Extract the [x, y] coordinate from the center of the cell holding the provided text.  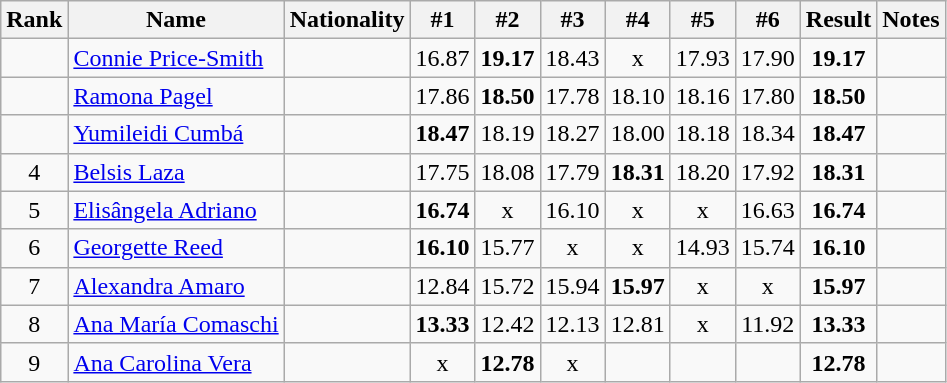
17.80 [768, 96]
17.79 [572, 172]
Result [838, 20]
7 [34, 286]
18.00 [638, 134]
18.27 [572, 134]
16.63 [768, 210]
Yumileidi Cumbá [176, 134]
18.18 [702, 134]
18.08 [508, 172]
17.90 [768, 58]
#5 [702, 20]
18.43 [572, 58]
Elisângela Adriano [176, 210]
17.92 [768, 172]
Ana María Comaschi [176, 324]
15.72 [508, 286]
#6 [768, 20]
#1 [442, 20]
15.94 [572, 286]
8 [34, 324]
17.75 [442, 172]
18.10 [638, 96]
18.20 [702, 172]
9 [34, 362]
12.13 [572, 324]
17.78 [572, 96]
4 [34, 172]
16.87 [442, 58]
Rank [34, 20]
Nationality [347, 20]
Notes [911, 20]
18.16 [702, 96]
Belsis Laza [176, 172]
12.81 [638, 324]
17.93 [702, 58]
#3 [572, 20]
Ana Carolina Vera [176, 362]
14.93 [702, 248]
Georgette Reed [176, 248]
15.74 [768, 248]
Alexandra Amaro [176, 286]
17.86 [442, 96]
5 [34, 210]
Ramona Pagel [176, 96]
15.77 [508, 248]
Name [176, 20]
12.84 [442, 286]
18.34 [768, 134]
6 [34, 248]
12.42 [508, 324]
11.92 [768, 324]
Connie Price-Smith [176, 58]
#4 [638, 20]
#2 [508, 20]
18.19 [508, 134]
